Locate the cell with the specified text and output its [X, Y] center coordinate. 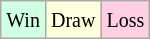
Draw [72, 20]
Loss [126, 20]
Win [24, 20]
